Return the (x, y) coordinate for the center point of the cell that contains the specified text.  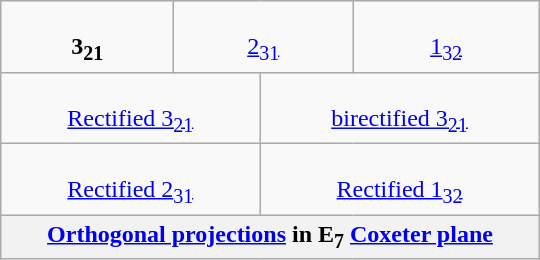
Rectified 321 (130, 108)
Orthogonal projections in E7 Coxeter plane (270, 237)
231 (264, 36)
Rectified 132 (400, 178)
321 (88, 36)
birectified 321 (400, 108)
132 (446, 36)
Rectified 231 (130, 178)
